Return the (X, Y) coordinate for the center point of the cell that contains the specified text.  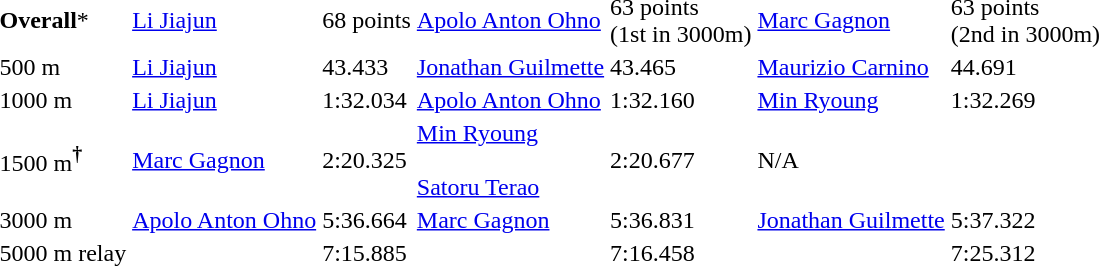
5:36.664 (367, 220)
Min Ryoung Satoru Terao (510, 160)
1:32.160 (681, 100)
43.433 (367, 67)
Maurizio Carnino (851, 67)
43.465 (681, 67)
Min Ryoung (851, 100)
1:32.034 (367, 100)
2:20.677 (681, 160)
5:36.831 (681, 220)
2:20.325 (367, 160)
